Detect which cell encompasses the target text, then output its [X, Y] center coordinate. 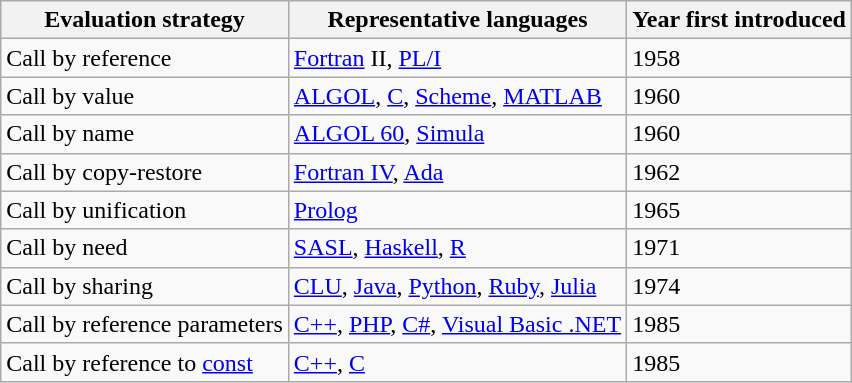
Call by name [145, 134]
SASL, Haskell, R [457, 248]
Fortran II, PL/I [457, 58]
CLU, Java, Python, Ruby, Julia [457, 286]
C++, PHP, C#, Visual Basic .NET [457, 324]
Prolog [457, 210]
Call by unification [145, 210]
Year first introduced [740, 20]
Evaluation strategy [145, 20]
Call by reference parameters [145, 324]
Call by copy-restore [145, 172]
Fortran IV, Ada [457, 172]
ALGOL, C, Scheme, MATLAB [457, 96]
Call by value [145, 96]
1958 [740, 58]
Call by reference to const [145, 362]
C++, C [457, 362]
Call by sharing [145, 286]
1971 [740, 248]
1965 [740, 210]
1974 [740, 286]
Call by reference [145, 58]
Representative languages [457, 20]
Call by need [145, 248]
1962 [740, 172]
ALGOL 60, Simula [457, 134]
